Provide the (x, y) coordinate of the cell's center where the given text is located.  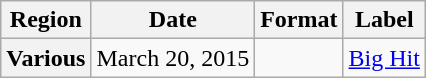
March 20, 2015 (173, 58)
Various (46, 58)
Format (299, 20)
Date (173, 20)
Region (46, 20)
Label (384, 20)
Big Hit (384, 58)
